Return (X, Y) of the center of cell containing provided text 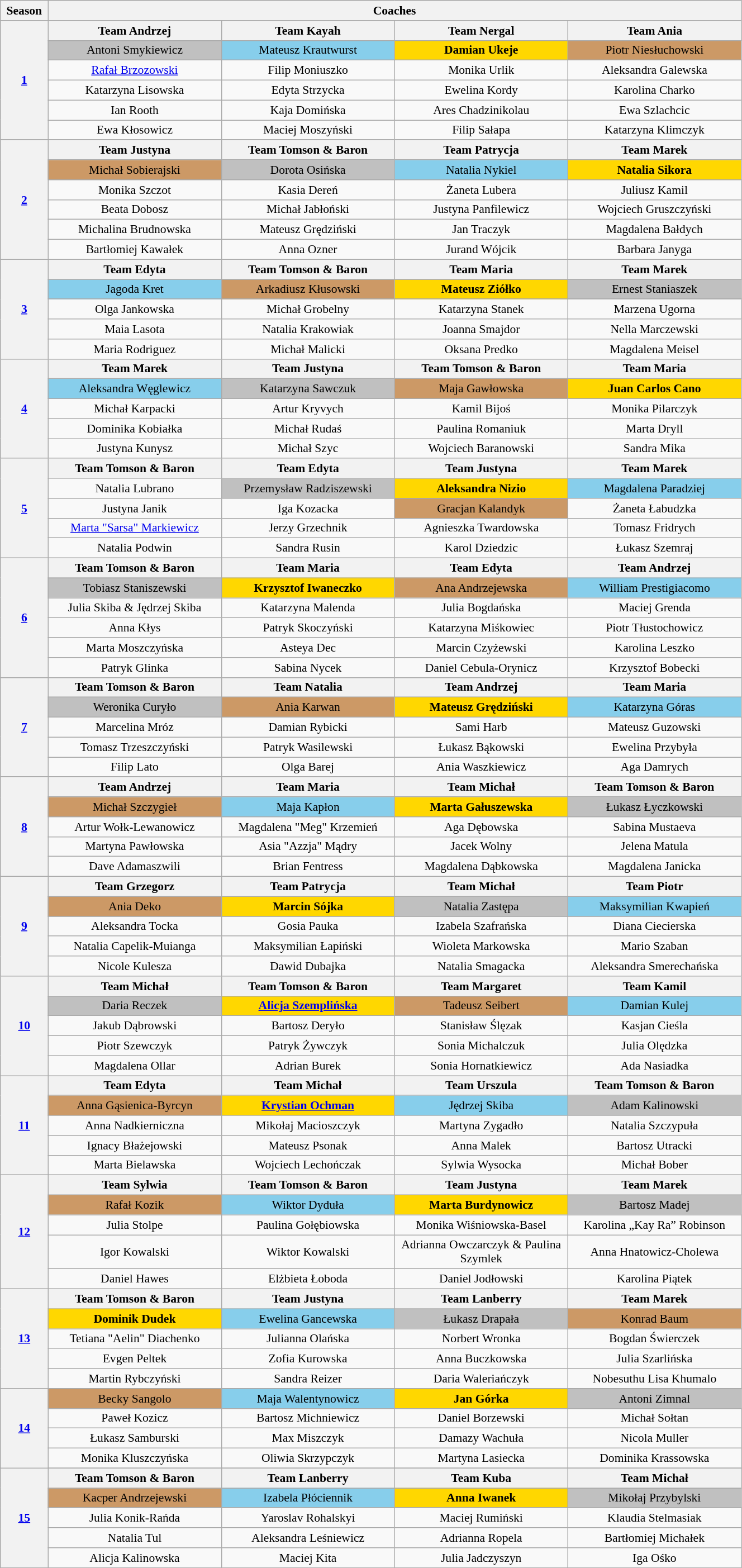
Norbert Wronka (481, 1339)
Monika Pilarczyk (654, 409)
Julia Olędzka (654, 1046)
Wojciech Baranowski (481, 449)
12 (25, 1232)
Konrad Baum (654, 1319)
Natalia Krakowiak (308, 329)
5 (25, 509)
Mikołaj Macioszczyk (308, 1125)
Damian Kulej (654, 1006)
Wioleta Markowska (481, 947)
Monika Wiśniowska-Basel (481, 1225)
Justyna Janik (135, 509)
Sonia Michalczuk (481, 1046)
Patryk Wasilewski (308, 747)
Damian Ukeje (481, 50)
Sandra Mika (654, 449)
Yaroslav Rohalskyi (308, 1518)
Katarzyna Lisowska (135, 91)
Anna Nadkierniczna (135, 1125)
Magdalena Meisel (654, 349)
Aga Dębowska (481, 827)
Team Kayah (308, 31)
Agnieszka Twardowska (481, 528)
Katarzyna Stanek (481, 310)
Tomasz Fridrych (654, 528)
Katarzyna Góras (654, 707)
Magdalena Paradziej (654, 488)
Jagoda Kret (135, 289)
Sandra Rusin (308, 548)
Team Margaret (481, 986)
Oksana Predko (481, 349)
Magdalena Janicka (654, 867)
Patryk Żywczyk (308, 1046)
Przemysław Radziszewski (308, 488)
Julianna Olańska (308, 1339)
3 (25, 309)
Kasia Dereń (308, 190)
Patryk Skoczyński (308, 628)
Karolina „Kay Ra” Robinson (654, 1225)
8 (25, 827)
Martyna Pawłowska (135, 847)
Żaneta Lubera (481, 190)
10 (25, 1026)
Bartosz Deryło (308, 1026)
Iga Kozacka (308, 509)
Karol Dziedzic (481, 548)
Michał Rudaś (308, 429)
Tadeusz Seibert (481, 1006)
Iga Ośko (654, 1558)
Jan Górka (481, 1399)
Antoni Zimnal (654, 1399)
Justyna Panfilewicz (481, 210)
Paulina Gołębiowska (308, 1225)
Bartłomiej Kawałek (135, 250)
9 (25, 926)
Aleksandra Galewska (654, 70)
Jacek Wolny (481, 847)
Maja Walentynowicz (308, 1399)
Justyna Kunysz (135, 449)
Maia Lasota (135, 329)
Natalia Lubrano (135, 488)
Maja Gawłowska (481, 389)
Stanisław Ślęzak (481, 1026)
15 (25, 1518)
Magdalena "Meg" Krzemień (308, 827)
Daniel Cebula-Orynicz (481, 668)
Natalia Nykiel (481, 170)
Martin Rybczyński (135, 1379)
Diana Ciecierska (654, 926)
Artur Kryvych (308, 409)
Jan Traczyk (481, 230)
Olga Jankowska (135, 310)
Dominik Dudek (135, 1319)
Michalina Brudnowska (135, 230)
Łukasz Drapała (481, 1319)
1 (25, 80)
Aleksandra Smerechańska (654, 966)
Julia Bogdańska (481, 608)
Barbara Janyga (654, 250)
Anna Iwanek (481, 1498)
Maciej Rumiński (481, 1518)
Becky Sangolo (135, 1399)
Julia Jadczyszyn (481, 1558)
Team Sylwia (135, 1185)
Michał Bober (654, 1165)
Adrianna Ropela (481, 1538)
Anna Hnatowicz-Cholewa (654, 1252)
Marcin Sójka (308, 906)
Damian Rybicki (308, 728)
Katarzyna Miśkowiec (481, 628)
Marta Moszczyńska (135, 648)
Jurand Wójcik (481, 250)
7 (25, 727)
Magdalena Dąbkowska (481, 867)
Ania Karwan (308, 707)
Katarzyna Sawczuk (308, 389)
Paweł Kozicz (135, 1418)
Ewa Kłosowicz (135, 130)
Adam Kalinowski (654, 1106)
Maria Rodriguez (135, 349)
Dominika Kobiałka (135, 429)
Aleksandra Leśniewicz (308, 1538)
Wojciech Lechończak (308, 1165)
Jerzy Grzechnik (308, 528)
Michał Karpacki (135, 409)
Anna Kłys (135, 628)
Rafał Brzozowski (135, 70)
Marta Dryll (654, 429)
Katarzyna Klimczyk (654, 130)
Monika Kluszczyńska (135, 1458)
Asteya Dec (308, 648)
Żaneta Łabudzka (654, 509)
Natalia Sikora (654, 170)
Filip Moniuszko (308, 70)
Krzysztof Iwaneczko (308, 588)
Rafał Kozik (135, 1205)
Monika Urlik (481, 70)
Sabina Mustaeva (654, 827)
Izabela Szafrańska (481, 926)
Ian Rooth (135, 110)
Marta Burdynowicz (481, 1205)
Michał Malicki (308, 349)
Juan Carlos Cano (654, 389)
Daniel Borzewski (481, 1418)
14 (25, 1428)
Izabela Płóciennik (308, 1498)
Team Ania (654, 31)
Team Urszula (481, 1086)
Aleksandra Nizio (481, 488)
Jakub Dąbrowski (135, 1026)
Natalia Tul (135, 1538)
Alicja Kalinowska (135, 1558)
Mikołaj Przybylski (654, 1498)
Team Kuba (481, 1478)
Daniel Hawes (135, 1279)
Gosia Pauka (308, 926)
Ewa Szlachcic (654, 110)
Dominika Krassowska (654, 1458)
Mateusz Psonak (308, 1146)
Wiktor Kowalski (308, 1252)
Łukasz Samburski (135, 1438)
Marta Bielawska (135, 1165)
13 (25, 1339)
Alicja Szemplińska (308, 1006)
Gracjan Kalandyk (481, 509)
Marta "Sarsa" Markiewicz (135, 528)
Magdalena Ollar (135, 1066)
Krzysztof Bobecki (654, 668)
2 (25, 200)
Evgen Peltek (135, 1359)
Michał Sobierajski (135, 170)
Anna Ozner (308, 250)
Bartosz Michniewicz (308, 1418)
Coaches (394, 11)
Martyna Zygadło (481, 1125)
Max Miszczyk (308, 1438)
Monika Szczot (135, 190)
Ewelina Kordy (481, 91)
Tomasz Trzeszczyński (135, 747)
Bartosz Madej (654, 1205)
Nicole Kulesza (135, 966)
Ares Chadzinikolau (481, 110)
Sami Harb (481, 728)
Kacper Andrzejewski (135, 1498)
Anna Gąsienica-Byrcyn (135, 1106)
Klaudia Stelmasiak (654, 1518)
Michał Szczygieł (135, 807)
Łukasz Łyczkowski (654, 807)
Michał Grobelny (308, 310)
Dawid Dubajka (308, 966)
Adrian Burek (308, 1066)
Maciej Kita (308, 1558)
Sandra Reizer (308, 1379)
Artur Wołk-Lewanowicz (135, 827)
Natalia Podwin (135, 548)
Filip Lato (135, 767)
Kaja Domińska (308, 110)
Krystian Ochman (308, 1106)
Team Piotr (654, 887)
Filip Sałapa (481, 130)
Daria Waleriańczyk (481, 1379)
Edyta Strzycka (308, 91)
William Prestigiacomo (654, 588)
Nicola Muller (654, 1438)
Aleksandra Tocka (135, 926)
Team Grzegorz (135, 887)
Adrianna Owczarczyk & Paulina Szymlek (481, 1252)
Juliusz Kamil (654, 190)
Brian Fentress (308, 867)
Elżbieta Łoboda (308, 1279)
Kasjan Cieśla (654, 1026)
Natalia Smagacka (481, 966)
Joanna Smajdor (481, 329)
Ania Waszkiewicz (481, 767)
Asia "Azzja" Mądry (308, 847)
Bogdan Świerczek (654, 1339)
Piotr Niesłuchowski (654, 50)
Weronika Curyło (135, 707)
Arkadiusz Kłusowski (308, 289)
Anna Buczkowska (481, 1359)
Tetiana "Aelin" Diachenko (135, 1339)
Piotr Tłustochowicz (654, 628)
Ignacy Błażejowski (135, 1146)
Antoni Smykiewicz (135, 50)
Julia Szarlińska (654, 1359)
Ana Andrzejewska (481, 588)
Magdalena Bałdych (654, 230)
Bartłomiej Michałek (654, 1538)
Dave Adamaszwili (135, 867)
Mateusz Ziółko (481, 289)
Karolina Leszko (654, 648)
Beata Dobosz (135, 210)
Ernest Staniaszek (654, 289)
Natalia Szczypuła (654, 1125)
Team Nergal (481, 31)
Piotr Szewczyk (135, 1046)
Nella Marczewski (654, 329)
Marcelina Mróz (135, 728)
Maciej Moszyński (308, 130)
Mario Szaban (654, 947)
Natalia Zastępa (481, 906)
Karolina Charko (654, 91)
Tobiasz Staniszewski (135, 588)
Ewelina Gancewska (308, 1319)
Bartosz Utracki (654, 1146)
Olga Barej (308, 767)
Mateusz Krautwurst (308, 50)
Team Natalia (308, 687)
Team Kamil (654, 986)
Daria Reczek (135, 1006)
Aga Damrych (654, 767)
Michał Jabłoński (308, 210)
Jędrzej Skiba (481, 1106)
Anna Malek (481, 1146)
Wojciech Gruszczyński (654, 210)
Łukasz Bąkowski (481, 747)
Mateusz Guzowski (654, 728)
Zofia Kurowska (308, 1359)
Aleksandra Węglewicz (135, 389)
Igor Kowalski (135, 1252)
Julia Konik-Rańda (135, 1518)
Michał Sołtan (654, 1418)
Maja Kapłon (308, 807)
Maciej Grenda (654, 608)
Ada Nasiadka (654, 1066)
Wiktor Dyduła (308, 1205)
Katarzyna Malenda (308, 608)
Julia Stolpe (135, 1225)
Ewelina Przybyła (654, 747)
Dorota Osińska (308, 170)
Ania Deko (135, 906)
Łukasz Szemraj (654, 548)
Season (25, 11)
Paulina Romaniuk (481, 429)
Michał Szyc (308, 449)
Jelena Matula (654, 847)
4 (25, 408)
Marcin Czyżewski (481, 648)
Maksymilian Łapiński (308, 947)
Martyna Lasiecka (481, 1458)
Maksymilian Kwapień (654, 906)
Karolina Piątek (654, 1279)
Daniel Jodłowski (481, 1279)
Natalia Capelik-Muianga (135, 947)
Damazy Wachuła (481, 1438)
Patryk Glinka (135, 668)
Marzena Ugorna (654, 310)
Sonia Hornatkiewicz (481, 1066)
Sylwia Wysocka (481, 1165)
Kamil Bijoś (481, 409)
Sabina Nycek (308, 668)
Oliwia Skrzypczyk (308, 1458)
6 (25, 618)
Marta Gałuszewska (481, 807)
11 (25, 1125)
Nobesuthu Lisa Khumalo (654, 1379)
Julia Skiba & Jędrzej Skiba (135, 608)
